Return [X, Y] of the center of cell containing provided text 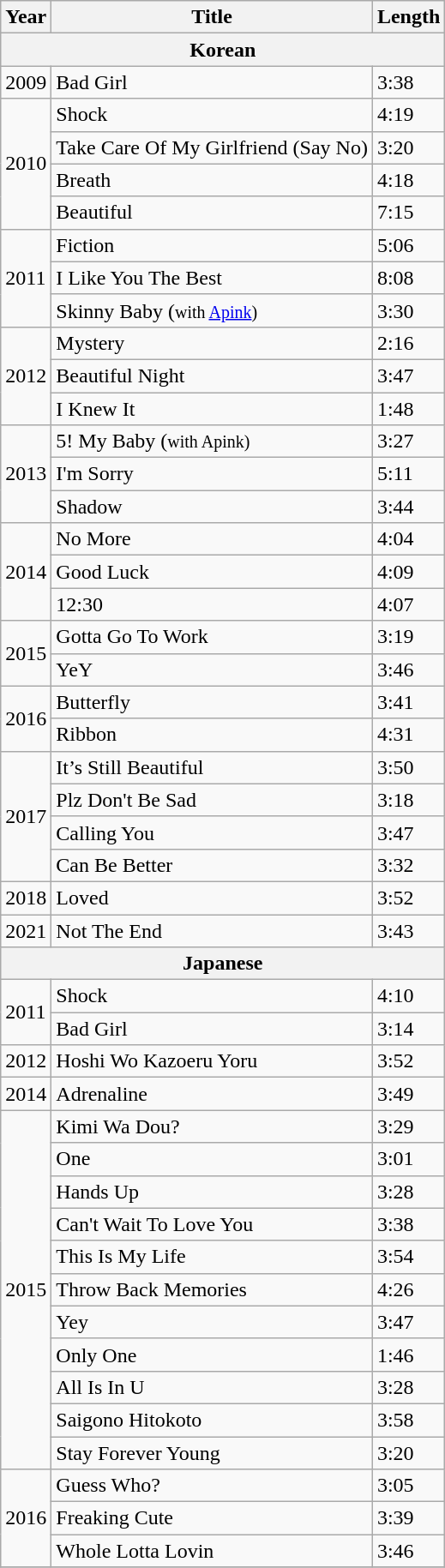
2:16 [408, 343]
Title [213, 17]
Stay Forever Young [213, 1453]
3:18 [408, 800]
Hands Up [213, 1192]
Japanese [223, 964]
3:01 [408, 1159]
1:46 [408, 1355]
4:04 [408, 539]
4:10 [408, 996]
Good Luck [213, 572]
Adrenaline [213, 1094]
Fiction [213, 245]
5! My Baby (with Apink) [213, 442]
Plz Don't Be Sad [213, 800]
3:19 [408, 637]
2010 [26, 164]
3:50 [408, 767]
Not The End [213, 930]
2017 [26, 816]
I'm Sorry [213, 474]
Throw Back Memories [213, 1289]
3:49 [408, 1094]
Skinny Baby (with Apink) [213, 310]
I Knew It [213, 409]
Yey [213, 1322]
4:26 [408, 1289]
2013 [26, 474]
3:14 [408, 1029]
2018 [26, 898]
2021 [26, 930]
Guess Who? [213, 1486]
Year [26, 17]
1:48 [408, 409]
3:29 [408, 1126]
Only One [213, 1355]
Can Be Better [213, 865]
Kimi Wa Dou? [213, 1126]
4:18 [408, 180]
Hoshi Wo Kazoeru Yoru [213, 1061]
Korean [223, 50]
4:19 [408, 115]
It’s Still Beautiful [213, 767]
12:30 [213, 604]
Freaking Cute [213, 1518]
Saigono Hitokoto [213, 1420]
Mystery [213, 343]
3:54 [408, 1257]
Take Care Of My Girlfriend (Say No) [213, 147]
5:11 [408, 474]
Shadow [213, 507]
8:08 [408, 278]
Length [408, 17]
3:41 [408, 702]
One [213, 1159]
Ribbon [213, 735]
3:27 [408, 442]
Breath [213, 180]
Gotta Go To Work [213, 637]
4:31 [408, 735]
4:07 [408, 604]
3:32 [408, 865]
3:30 [408, 310]
Loved [213, 898]
Whole Lotta Lovin [213, 1551]
3:44 [408, 507]
Calling You [213, 832]
5:06 [408, 245]
7:15 [408, 213]
No More [213, 539]
YeY [213, 670]
Can't Wait To Love You [213, 1224]
2009 [26, 82]
Butterfly [213, 702]
3:58 [408, 1420]
3:43 [408, 930]
4:09 [408, 572]
3:05 [408, 1486]
3:39 [408, 1518]
This Is My Life [213, 1257]
Beautiful Night [213, 375]
I Like You The Best [213, 278]
Beautiful [213, 213]
All Is In U [213, 1387]
